Find where the given text appears and provide that cell's center as [x, y] coordinate. 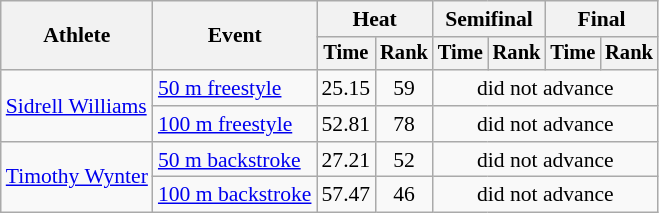
Final [601, 19]
59 [404, 88]
Sidrell Williams [77, 106]
100 m backstroke [235, 195]
52.81 [346, 124]
Event [235, 36]
25.15 [346, 88]
Timothy Wynter [77, 178]
Heat [374, 19]
27.21 [346, 160]
46 [404, 195]
52 [404, 160]
57.47 [346, 195]
78 [404, 124]
50 m backstroke [235, 160]
100 m freestyle [235, 124]
Athlete [77, 36]
50 m freestyle [235, 88]
Semifinal [489, 19]
